Detect which cell encompasses the target text, then output its [x, y] center coordinate. 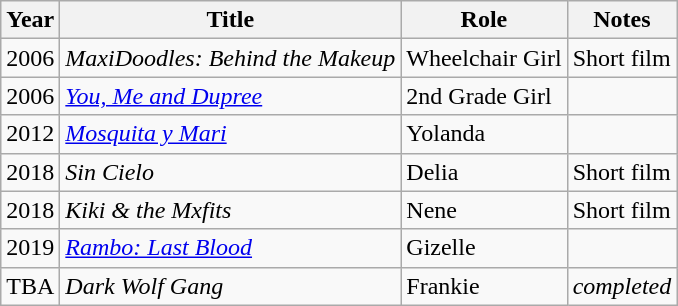
Frankie [484, 286]
Notes [622, 20]
Delia [484, 172]
2nd Grade Girl [484, 96]
Title [230, 20]
TBA [30, 286]
You, Me and Dupree [230, 96]
Rambo: Last Blood [230, 248]
Dark Wolf Gang [230, 286]
2012 [30, 134]
Year [30, 20]
MaxiDoodles: Behind the Makeup [230, 58]
Wheelchair Girl [484, 58]
Yolanda [484, 134]
Nene [484, 210]
Role [484, 20]
Gizelle [484, 248]
Sin Cielo [230, 172]
completed [622, 286]
Mosquita y Mari [230, 134]
2019 [30, 248]
Kiki & the Mxfits [230, 210]
